Extract the [X, Y] coordinate from the center of the cell holding the provided text.  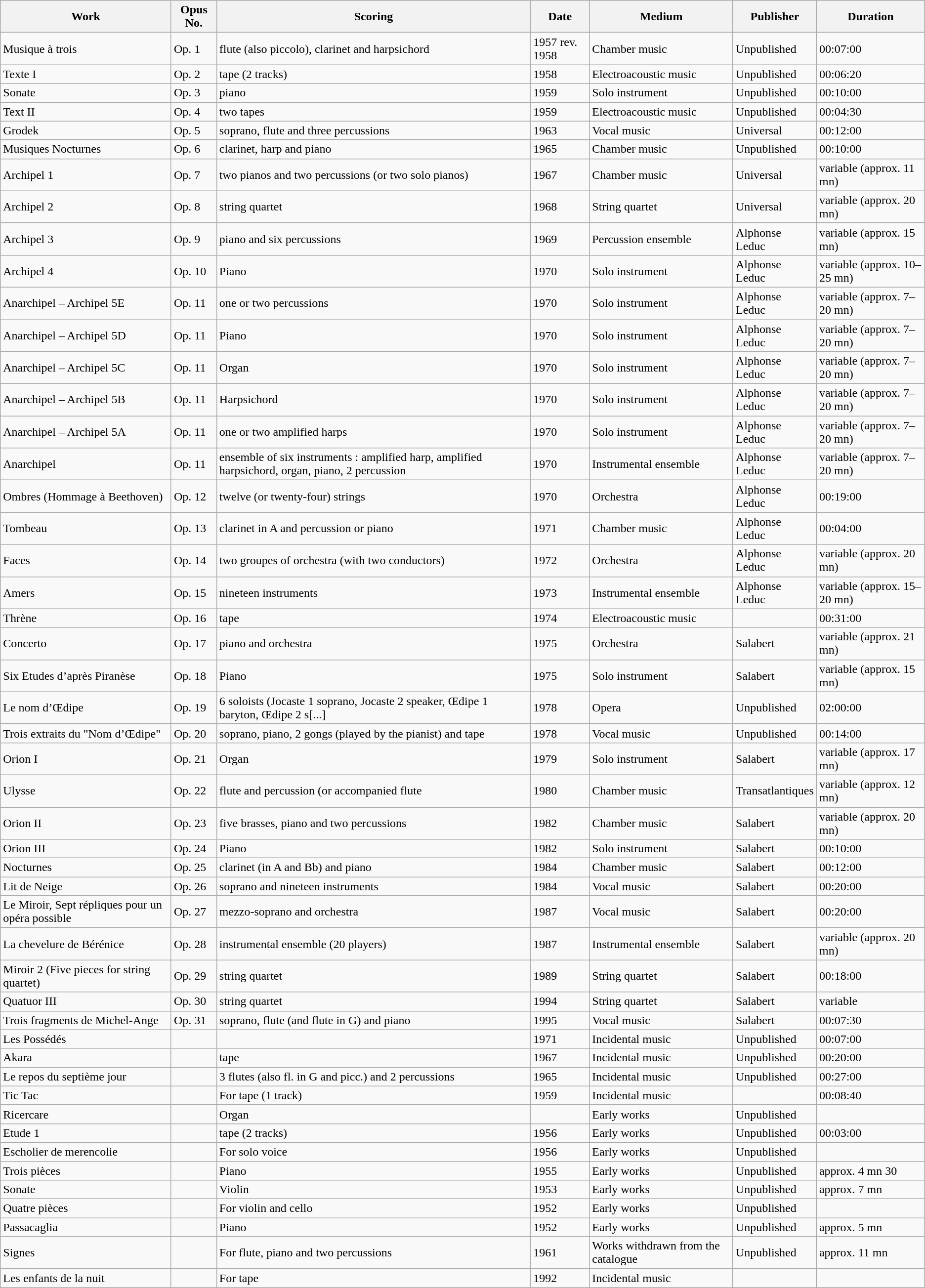
Six Etudes d’après Piranèse [86, 676]
clarinet, harp and piano [374, 149]
Trois extraits du "Nom d’Œdipe" [86, 733]
Archipel 1 [86, 175]
Op. 27 [194, 912]
Orion II [86, 823]
1995 [560, 1020]
1961 [560, 1253]
Amers [86, 593]
1979 [560, 759]
00:03:00 [871, 1133]
Op. 18 [194, 676]
Op. 9 [194, 239]
Archipel 2 [86, 207]
Nocturnes [86, 868]
Anarchipel – Archipel 5D [86, 335]
1968 [560, 207]
Trois pièces [86, 1170]
1992 [560, 1278]
1953 [560, 1190]
two groupes of orchestra (with two conductors) [374, 560]
approx. 11 mn [871, 1253]
Op. 16 [194, 618]
For tape (1 track) [374, 1095]
Opus No. [194, 17]
Op. 2 [194, 74]
Anarchipel – Archipel 5C [86, 368]
00:18:00 [871, 976]
Duration [871, 17]
Op. 30 [194, 1001]
Work [86, 17]
approx. 4 mn 30 [871, 1170]
Date [560, 17]
1974 [560, 618]
Op. 12 [194, 496]
3 flutes (also fl. in G and picc.) and 2 percussions [374, 1077]
Violin [374, 1190]
00:07:30 [871, 1020]
Anarchipel – Archipel 5A [86, 432]
1958 [560, 74]
clarinet (in A and Bb) and piano [374, 868]
Transatlantiques [775, 790]
Escholier de merencolie [86, 1152]
Op. 8 [194, 207]
Le nom d’Œdipe [86, 707]
00:14:00 [871, 733]
Orion III [86, 849]
Op. 17 [194, 643]
1989 [560, 976]
Lit de Neige [86, 886]
Archipel 3 [86, 239]
Op. 22 [194, 790]
one or two amplified harps [374, 432]
1972 [560, 560]
one or two percussions [374, 303]
clarinet in A and percussion or piano [374, 529]
twelve (or twenty-four) strings [374, 496]
1973 [560, 593]
Thrène [86, 618]
flute (also piccolo), clarinet and harpsichord [374, 48]
Op. 15 [194, 593]
Op. 6 [194, 149]
1955 [560, 1170]
00:04:00 [871, 529]
1957 rev. 1958 [560, 48]
Faces [86, 560]
Op. 25 [194, 868]
Le Miroir, Sept répliques pour un opéra possible [86, 912]
ensemble of six instruments : amplified harp, amplified harpsichord, organ, piano, 2 percussion [374, 464]
Op. 13 [194, 529]
6 soloists (Jocaste 1 soprano, Jocaste 2 speaker, Œdipe 1 baryton, Œdipe 2 s[...] [374, 707]
02:00:00 [871, 707]
Trois fragments de Michel-Ange [86, 1020]
Op. 29 [194, 976]
00:08:40 [871, 1095]
piano and orchestra [374, 643]
Op. 23 [194, 823]
00:27:00 [871, 1077]
Les enfants de la nuit [86, 1278]
Quatuor III [86, 1001]
Text II [86, 112]
flute and percussion (or accompanied flute [374, 790]
Medium [661, 17]
soprano, flute and three percussions [374, 130]
Op. 5 [194, 130]
Quatre pièces [86, 1208]
variable (approx. 11 mn) [871, 175]
Op. 10 [194, 271]
00:19:00 [871, 496]
Op. 7 [194, 175]
soprano, flute (and flute in G) and piano [374, 1020]
1994 [560, 1001]
Harpsichord [374, 400]
Publisher [775, 17]
1980 [560, 790]
mezzo-soprano and orchestra [374, 912]
variable (approx. 21 mn) [871, 643]
For solo voice [374, 1152]
two tapes [374, 112]
Musique à trois [86, 48]
Op. 28 [194, 944]
Scoring [374, 17]
1969 [560, 239]
Ombres (Hommage à Beethoven) [86, 496]
piano [374, 93]
Anarchipel – Archipel 5E [86, 303]
Tic Tac [86, 1095]
For tape [374, 1278]
For violin and cello [374, 1208]
Op. 19 [194, 707]
two pianos and two percussions (or two solo pianos) [374, 175]
variable (approx. 15–20 mn) [871, 593]
variable (approx. 12 mn) [871, 790]
Texte I [86, 74]
nineteen instruments [374, 593]
approx. 5 mn [871, 1227]
approx. 7 mn [871, 1190]
Signes [86, 1253]
soprano, piano, 2 gongs (played by the pianist) and tape [374, 733]
Op. 20 [194, 733]
Musiques Nocturnes [86, 149]
Op. 26 [194, 886]
Passacaglia [86, 1227]
00:04:30 [871, 112]
Les Possédés [86, 1039]
Op. 1 [194, 48]
variable (approx. 10–25 mn) [871, 271]
Tombeau [86, 529]
Orion I [86, 759]
Op. 21 [194, 759]
For flute, piano and two percussions [374, 1253]
Ulysse [86, 790]
Akara [86, 1058]
soprano and nineteen instruments [374, 886]
Le repos du septième jour [86, 1077]
Grodek [86, 130]
Percussion ensemble [661, 239]
Works withdrawn from the catalogue [661, 1253]
instrumental ensemble (20 players) [374, 944]
variable (approx. 17 mn) [871, 759]
Op. 14 [194, 560]
Ricercare [86, 1114]
five brasses, piano and two percussions [374, 823]
1963 [560, 130]
variable [871, 1001]
Archipel 4 [86, 271]
Op. 24 [194, 849]
Concerto [86, 643]
Anarchipel – Archipel 5B [86, 400]
Opera [661, 707]
00:06:20 [871, 74]
piano and six percussions [374, 239]
Op. 4 [194, 112]
Op. 31 [194, 1020]
La chevelure de Bérénice [86, 944]
Op. 3 [194, 93]
Anarchipel [86, 464]
00:31:00 [871, 618]
Miroir 2 (Five pieces for string quartet) [86, 976]
Etude 1 [86, 1133]
